From the cell containing the given text, extract its center point as [x, y] coordinate. 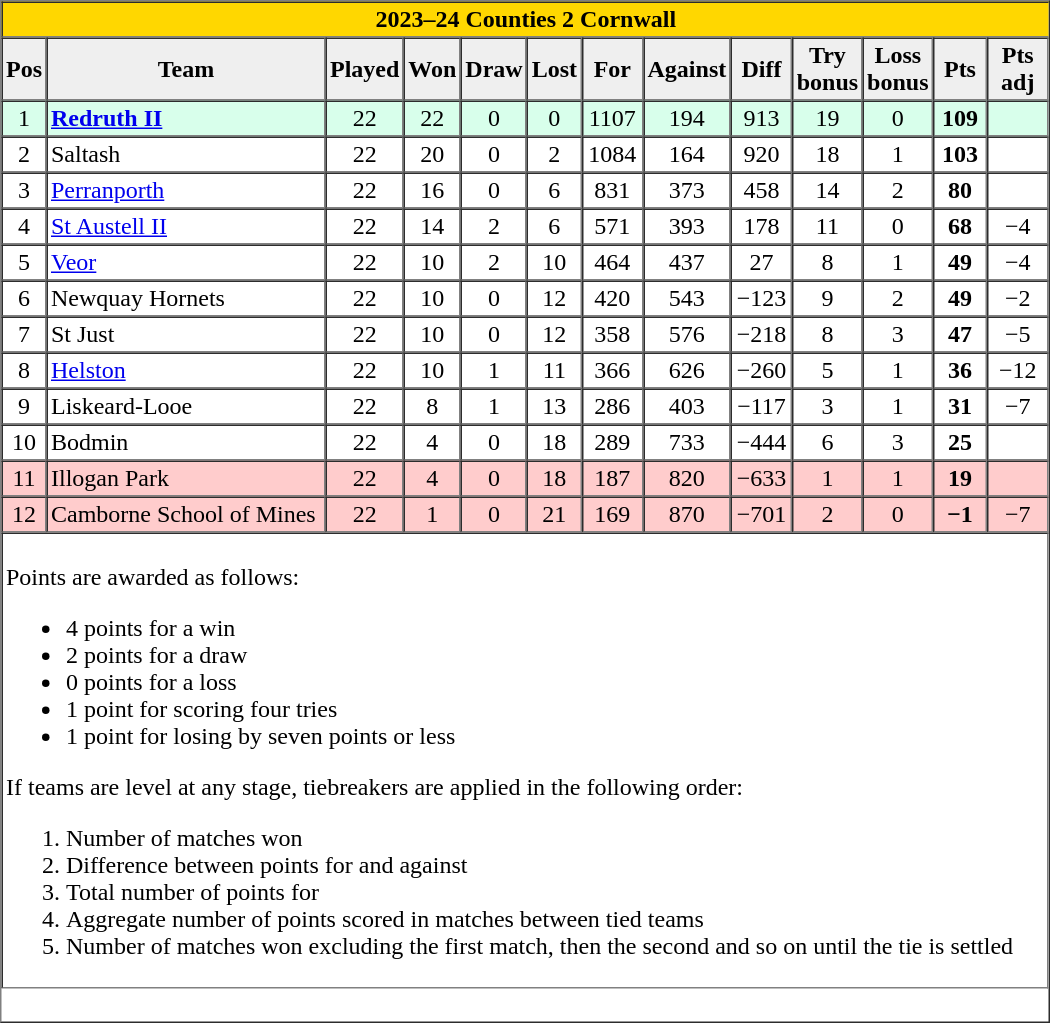
576 [687, 334]
920 [762, 154]
Loss bonus [898, 70]
Veor [186, 262]
733 [687, 442]
80 [960, 190]
2023–24 Counties 2 Cornwall [526, 20]
−12 [1018, 370]
−1 [960, 514]
1107 [613, 118]
Illogan Park [186, 478]
21 [554, 514]
913 [762, 118]
Pts adj [1018, 70]
−260 [762, 370]
109 [960, 118]
−218 [762, 334]
870 [687, 514]
103 [960, 154]
For [613, 70]
16 [432, 190]
−123 [762, 298]
36 [960, 370]
−633 [762, 478]
358 [613, 334]
Perranporth [186, 190]
−701 [762, 514]
27 [762, 262]
−2 [1018, 298]
366 [613, 370]
Pos [24, 70]
Camborne School of Mines [186, 514]
Helston [186, 370]
Team [186, 70]
7 [24, 334]
626 [687, 370]
St Austell II [186, 226]
Played [365, 70]
820 [687, 478]
13 [554, 406]
1084 [613, 154]
164 [687, 154]
Bodmin [186, 442]
Draw [494, 70]
373 [687, 190]
Saltash [186, 154]
464 [613, 262]
420 [613, 298]
68 [960, 226]
−5 [1018, 334]
Newquay Hornets [186, 298]
Try bonus [827, 70]
Redruth II [186, 118]
286 [613, 406]
20 [432, 154]
25 [960, 442]
Won [432, 70]
31 [960, 406]
178 [762, 226]
Against [687, 70]
−117 [762, 406]
458 [762, 190]
831 [613, 190]
187 [613, 478]
403 [687, 406]
47 [960, 334]
543 [687, 298]
289 [613, 442]
Pts [960, 70]
571 [613, 226]
194 [687, 118]
437 [687, 262]
Diff [762, 70]
St Just [186, 334]
Lost [554, 70]
393 [687, 226]
Liskeard-Looe [186, 406]
169 [613, 514]
−444 [762, 442]
